Determine the [x, y] coordinate at the center of the cell enclosing the given text.  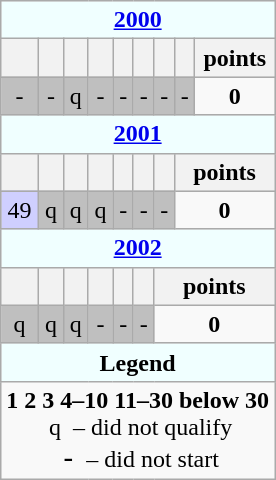
2002 [138, 248]
1 2 3 4–10 11–30 below 30 q – did not qualify - – did not start [138, 430]
2001 [138, 134]
49 [20, 210]
2000 [138, 20]
Legend [138, 362]
